Identify which cell holds the provided text, then report its (x, y) central coordinate. 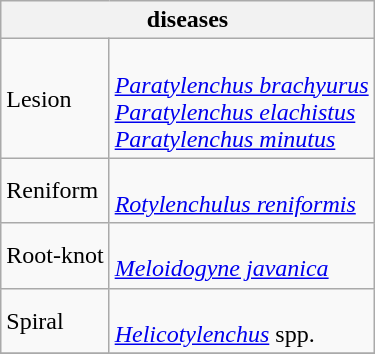
diseases (188, 20)
Spiral (55, 320)
Helicotylenchus spp. (242, 320)
Rotylenchulus reniformis (242, 190)
Meloidogyne javanica (242, 256)
Paratylenchus brachyurus Paratylenchus elachistus Paratylenchus minutus (242, 98)
Reniform (55, 190)
Lesion (55, 98)
Root-knot (55, 256)
